Locate the cell with the specified text and output its (x, y) center coordinate. 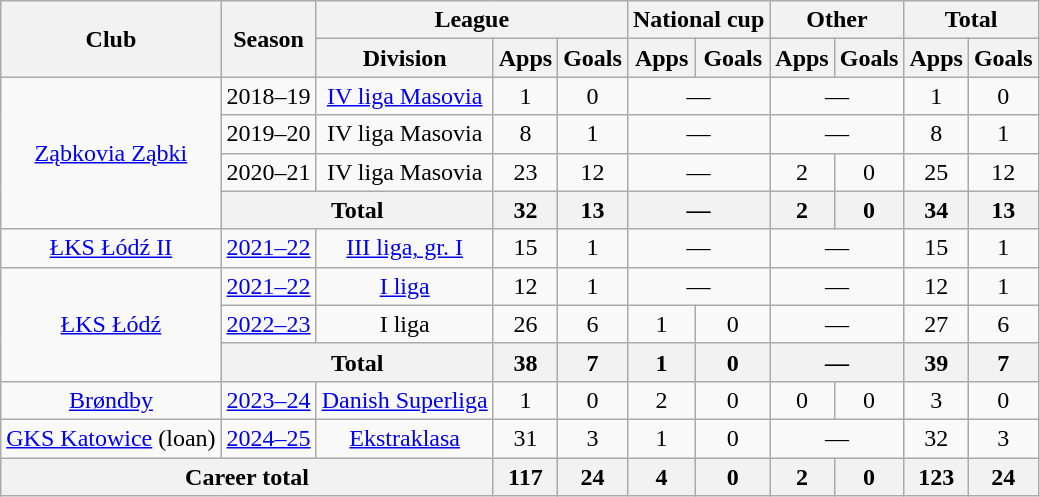
39 (936, 362)
Career total (247, 477)
Club (111, 39)
2022–23 (268, 324)
2020–21 (268, 172)
123 (936, 477)
2023–24 (268, 400)
Brøndby (111, 400)
Season (268, 39)
Danish Superliga (404, 400)
ŁKS Łódź (111, 324)
Ząbkovia Ząbki (111, 153)
ŁKS Łódź II (111, 248)
25 (936, 172)
Ekstraklasa (404, 438)
4 (661, 477)
34 (936, 210)
III liga, gr. I (404, 248)
2018–19 (268, 96)
League (472, 20)
GKS Katowice (loan) (111, 438)
27 (936, 324)
26 (525, 324)
Other (837, 20)
2024–25 (268, 438)
31 (525, 438)
2019–20 (268, 134)
23 (525, 172)
National cup (698, 20)
117 (525, 477)
Division (404, 58)
38 (525, 362)
